Provide the (X, Y) coordinate of the cell's center where the given text is located.  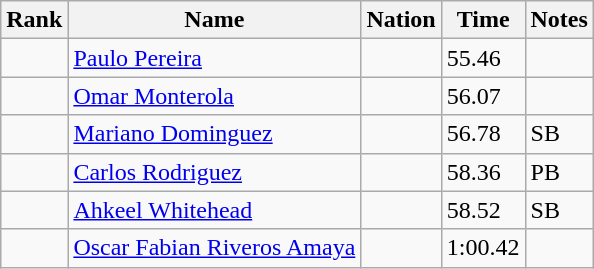
Carlos Rodriguez (214, 172)
Mariano Dominguez (214, 134)
Omar Monterola (214, 96)
Name (214, 20)
56.07 (483, 96)
58.52 (483, 210)
Time (483, 20)
55.46 (483, 58)
56.78 (483, 134)
58.36 (483, 172)
1:00.42 (483, 248)
Ahkeel Whitehead (214, 210)
Notes (559, 20)
Oscar Fabian Riveros Amaya (214, 248)
PB (559, 172)
Paulo Pereira (214, 58)
Nation (401, 20)
Rank (34, 20)
